For the text-containing cell, return its midpoint in [x, y] coordinate format. 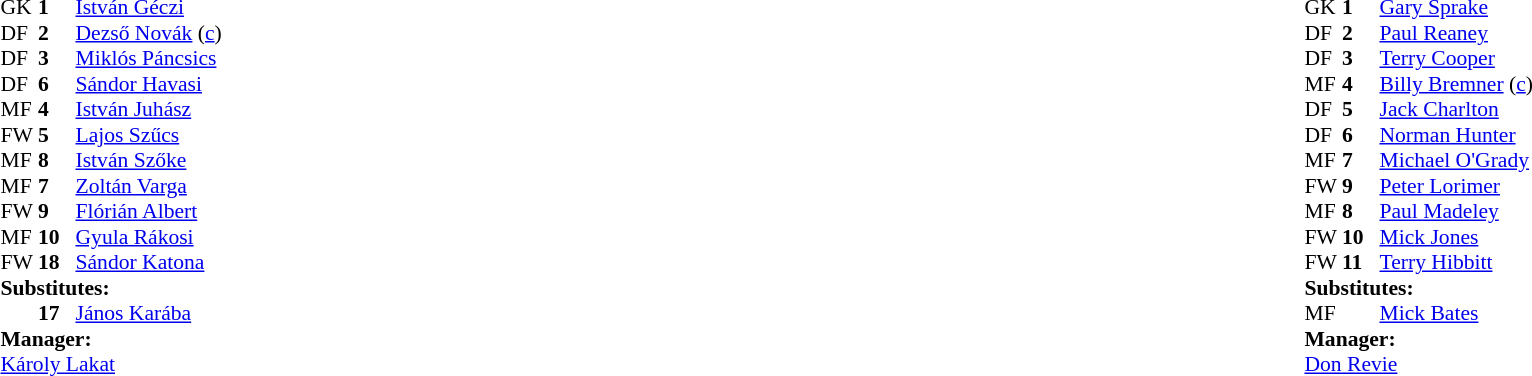
Peter Lorimer [1456, 186]
Miklós Páncsics [149, 59]
Flórián Albert [149, 211]
Terry Hibbitt [1456, 263]
18 [57, 263]
17 [57, 313]
Mick Jones [1456, 237]
11 [1361, 263]
Gyula Rákosi [149, 237]
Billy Bremner (c) [1456, 84]
Michael O'Grady [1456, 161]
István Szőke [149, 161]
Lajos Szűcs [149, 135]
Mick Bates [1456, 313]
Dezső Novák (c) [149, 33]
Paul Reaney [1456, 33]
Norman Hunter [1456, 135]
Sándor Havasi [149, 84]
János Karába [149, 313]
Jack Charlton [1456, 109]
Zoltán Varga [149, 186]
Paul Madeley [1456, 211]
István Juhász [149, 109]
Sándor Katona [149, 263]
Terry Cooper [1456, 59]
